Find where the given text appears and provide that cell's center as (x, y) coordinate. 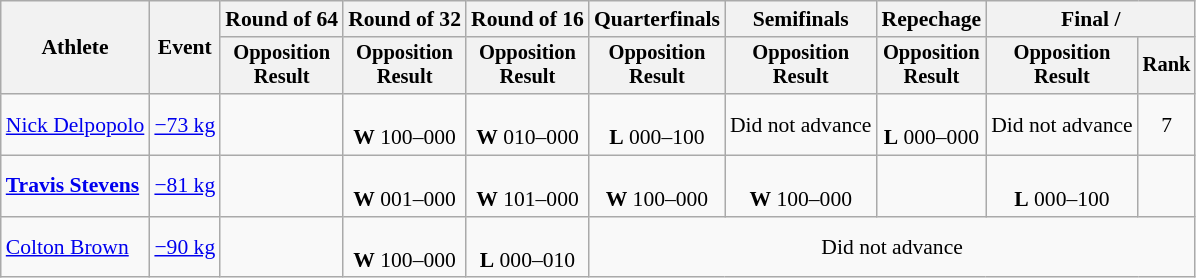
Travis Stevens (76, 186)
W 101–000 (528, 186)
Athlete (76, 48)
Round of 16 (528, 19)
Round of 64 (282, 19)
Rank (1167, 66)
−73 kg (184, 124)
W 001–000 (404, 186)
L 000–000 (932, 124)
Colton Brown (76, 248)
−81 kg (184, 186)
Semifinals (801, 19)
Final / (1090, 19)
L 000–010 (528, 248)
7 (1167, 124)
−90 kg (184, 248)
Quarterfinals (657, 19)
Repechage (932, 19)
Event (184, 48)
W 010–000 (528, 124)
Nick Delpopolo (76, 124)
Round of 32 (404, 19)
